Return (X, Y) of the center of cell containing provided text 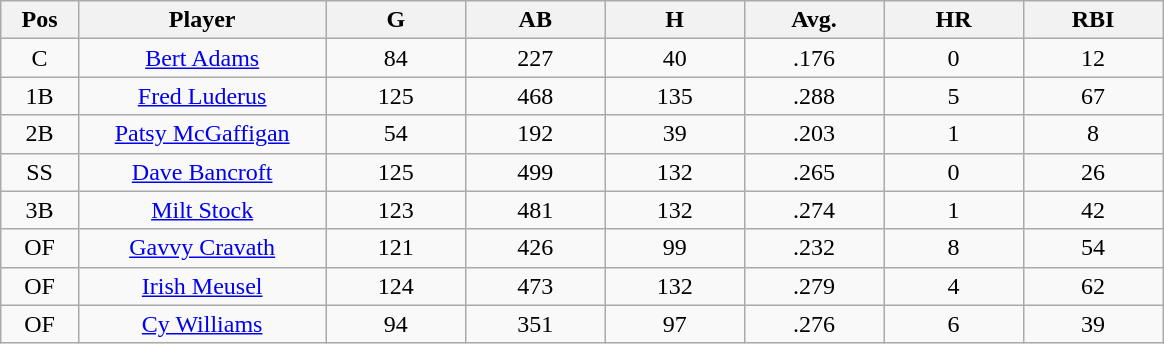
499 (536, 172)
Gavvy Cravath (202, 248)
473 (536, 286)
C (40, 58)
481 (536, 210)
5 (954, 96)
.279 (814, 286)
227 (536, 58)
.203 (814, 134)
26 (1093, 172)
HR (954, 20)
.265 (814, 172)
4 (954, 286)
.274 (814, 210)
G (396, 20)
RBI (1093, 20)
Dave Bancroft (202, 172)
Pos (40, 20)
3B (40, 210)
Fred Luderus (202, 96)
94 (396, 324)
H (674, 20)
Bert Adams (202, 58)
192 (536, 134)
Patsy McGaffigan (202, 134)
468 (536, 96)
2B (40, 134)
123 (396, 210)
135 (674, 96)
42 (1093, 210)
.288 (814, 96)
40 (674, 58)
.232 (814, 248)
99 (674, 248)
426 (536, 248)
1B (40, 96)
.276 (814, 324)
Avg. (814, 20)
Cy Williams (202, 324)
Player (202, 20)
84 (396, 58)
62 (1093, 286)
AB (536, 20)
12 (1093, 58)
6 (954, 324)
SS (40, 172)
67 (1093, 96)
351 (536, 324)
121 (396, 248)
Irish Meusel (202, 286)
124 (396, 286)
Milt Stock (202, 210)
.176 (814, 58)
97 (674, 324)
